Extract the (x, y) coordinate from the center of the cell holding the provided text.  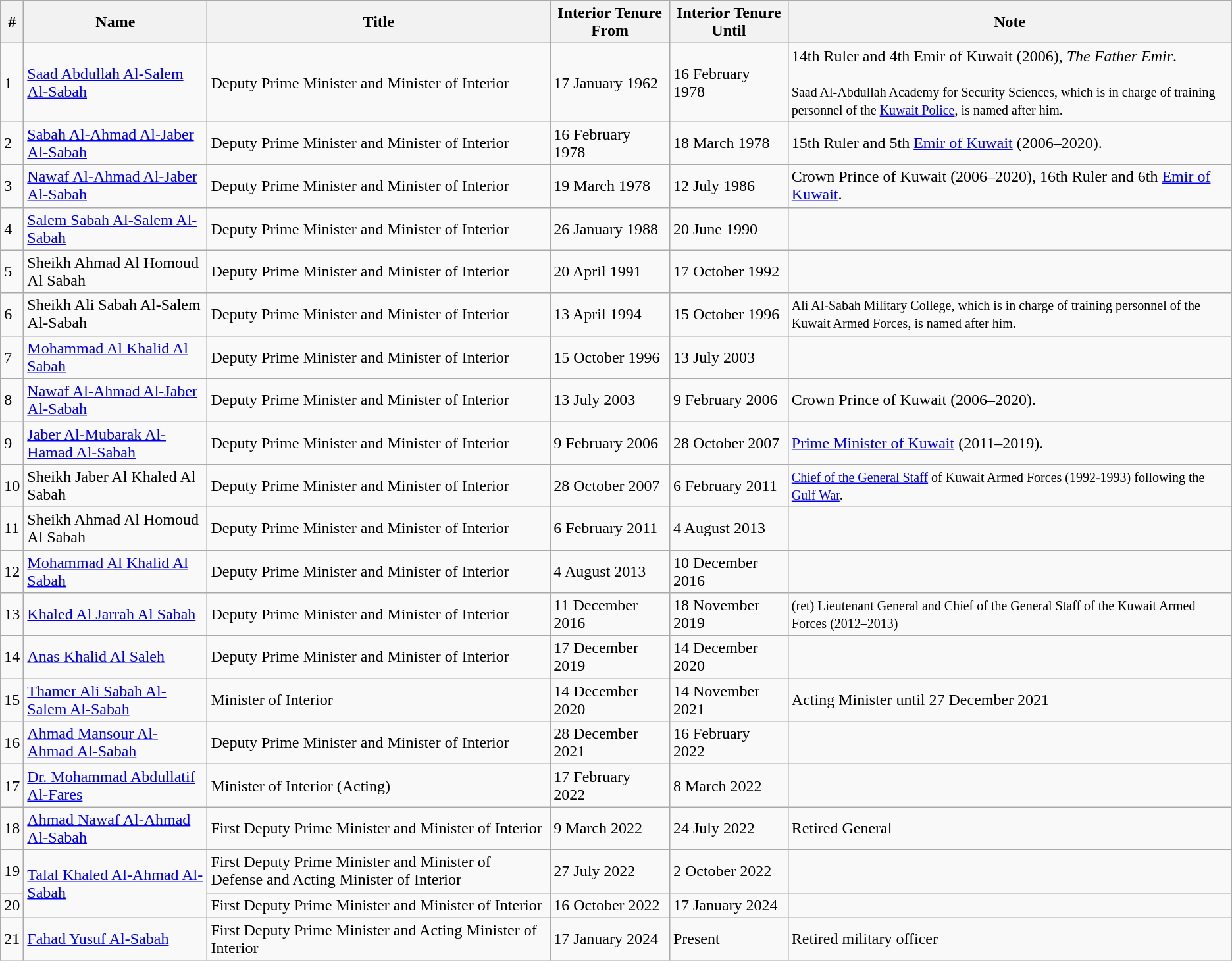
9 (12, 442)
# (12, 22)
15 (12, 700)
Fahad Yusuf Al-Sabah (116, 939)
Crown Prince of Kuwait (2006–2020), 16th Ruler and 6th Emir of Kuwait. (1010, 186)
Talal Khaled Al-Ahmad Al-Sabah (116, 883)
16 (12, 742)
17 October 1992 (729, 271)
Jaber Al-Mubarak Al-Hamad Al-Sabah (116, 442)
16 February 2022 (729, 742)
4 (12, 229)
17 (12, 786)
Minister of Interior (379, 700)
Name (116, 22)
8 (12, 400)
20 June 1990 (729, 229)
Anas Khalid Al Saleh (116, 657)
14 (12, 657)
Saad Abdullah Al-Salem Al-Sabah (116, 83)
19 (12, 871)
12 (12, 571)
7 (12, 357)
13 April 1994 (610, 315)
16 October 2022 (610, 905)
17 January 1962 (610, 83)
Minister of Interior (Acting) (379, 786)
2 October 2022 (729, 871)
Sabah Al-Ahmad Al-Jaber Al-Sabah (116, 143)
(ret) Lieutenant General and Chief of the General Staff of the Kuwait Armed Forces (2012–2013) (1010, 615)
24 July 2022 (729, 828)
10 December 2016 (729, 571)
28 December 2021 (610, 742)
9 March 2022 (610, 828)
21 (12, 939)
18 March 1978 (729, 143)
Khaled Al Jarrah Al Sabah (116, 615)
20 April 1991 (610, 271)
Acting Minister until 27 December 2021 (1010, 700)
Crown Prince of Kuwait (2006–2020). (1010, 400)
Sheikh Ali Sabah Al-Salem Al-Sabah (116, 315)
17 December 2019 (610, 657)
Ahmad Mansour Al-Ahmad Al-Sabah (116, 742)
Present (729, 939)
20 (12, 905)
27 July 2022 (610, 871)
5 (12, 271)
3 (12, 186)
18 November 2019 (729, 615)
Note (1010, 22)
11 (12, 528)
10 (12, 486)
12 July 1986 (729, 186)
8 March 2022 (729, 786)
Interior Tenure Until (729, 22)
14 November 2021 (729, 700)
19 March 1978 (610, 186)
Ahmad Nawaf Al-Ahmad Al-Sabah (116, 828)
1 (12, 83)
6 (12, 315)
Prime Minister of Kuwait (2011–2019). (1010, 442)
2 (12, 143)
Dr. Mohammad Abdullatif Al-Fares (116, 786)
Ali Al-Sabah Military College, which is in charge of training personnel of the Kuwait Armed Forces, is named after him. (1010, 315)
Retired military officer (1010, 939)
15th Ruler and 5th Emir of Kuwait (2006–2020). (1010, 143)
Thamer Ali Sabah Al-Salem Al-Sabah (116, 700)
26 January 1988 (610, 229)
Retired General (1010, 828)
Chief of the General Staff of Kuwait Armed Forces (1992-1993) following the Gulf War. (1010, 486)
11 December 2016 (610, 615)
18 (12, 828)
Salem Sabah Al-Salem Al-Sabah (116, 229)
Title (379, 22)
Sheikh Jaber Al Khaled Al Sabah (116, 486)
First Deputy Prime Minister and Acting Minister of Interior (379, 939)
First Deputy Prime Minister and Minister of Defense and Acting Minister of Interior (379, 871)
13 (12, 615)
Interior Tenure From (610, 22)
17 February 2022 (610, 786)
